Return the (X, Y) coordinate for the center point of the cell that contains the specified text.  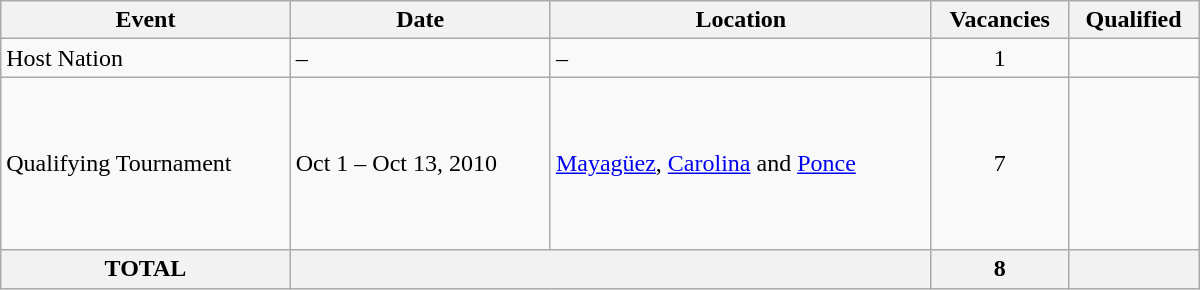
8 (1000, 269)
Vacancies (1000, 20)
Oct 1 – Oct 13, 2010 (420, 164)
Host Nation (146, 58)
Event (146, 20)
7 (1000, 164)
TOTAL (146, 269)
Mayagüez, Carolina and Ponce (740, 164)
1 (1000, 58)
Qualified (1134, 20)
Qualifying Tournament (146, 164)
Location (740, 20)
Date (420, 20)
